From the cell containing the given text, extract its center point as (X, Y) coordinate. 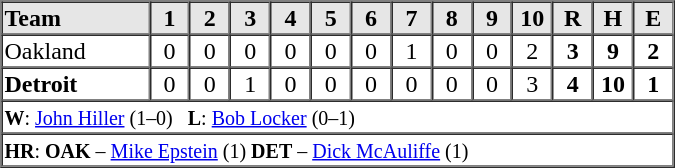
6 (371, 18)
W: John Hiller (1–0) L: Bob Locker (0–1) (338, 116)
7 (411, 18)
Oakland (76, 50)
5 (331, 18)
Team (76, 18)
H (613, 18)
Detroit (76, 84)
E (653, 18)
R (572, 18)
HR: OAK – Mike Epstein (1) DET – Dick McAuliffe (1) (338, 150)
8 (452, 18)
